Search for the cell housing the specified text and yield its (X, Y) center coordinate. 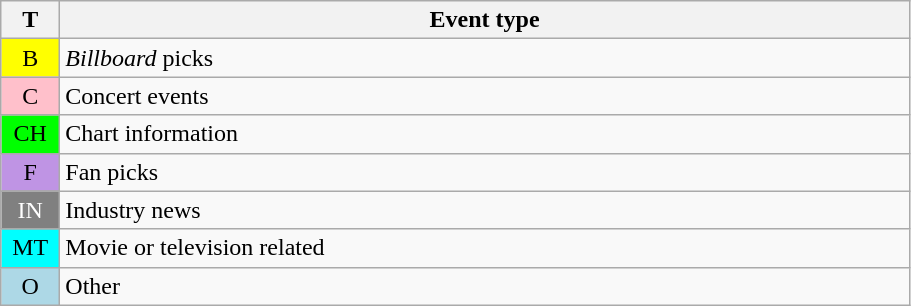
IN (30, 210)
Chart information (485, 134)
Movie or television related (485, 248)
Event type (485, 20)
MT (30, 248)
Industry news (485, 210)
T (30, 20)
O (30, 286)
Concert events (485, 96)
C (30, 96)
Billboard picks (485, 58)
Other (485, 286)
CH (30, 134)
F (30, 172)
Fan picks (485, 172)
B (30, 58)
